Scan for the cell matching the given text and deliver its (X, Y) coordinate at center. 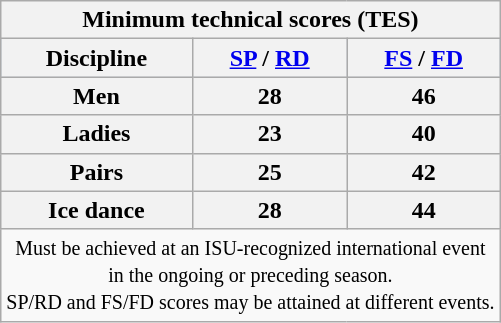
46 (424, 96)
Ice dance (96, 210)
44 (424, 210)
Pairs (96, 172)
42 (424, 172)
Men (96, 96)
23 (270, 134)
Discipline (96, 58)
25 (270, 172)
SP / RD (270, 58)
40 (424, 134)
FS / FD (424, 58)
Ladies (96, 134)
Minimum technical scores (TES) (250, 20)
